Provide the (x, y) coordinate of the cell's center where the given text is located.  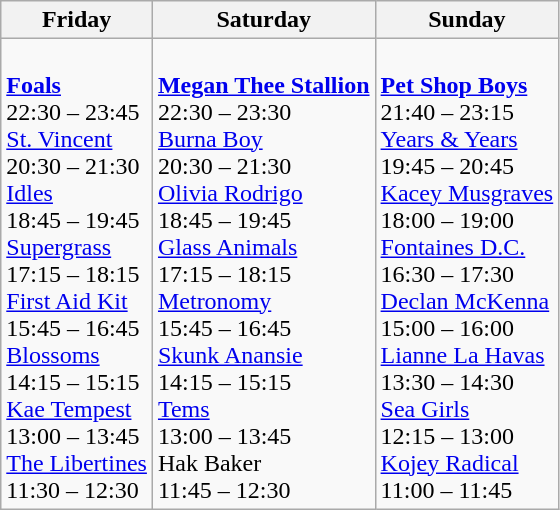
Sunday (467, 20)
Saturday (264, 20)
Friday (77, 20)
